Detect which cell encompasses the target text, then output its [X, Y] center coordinate. 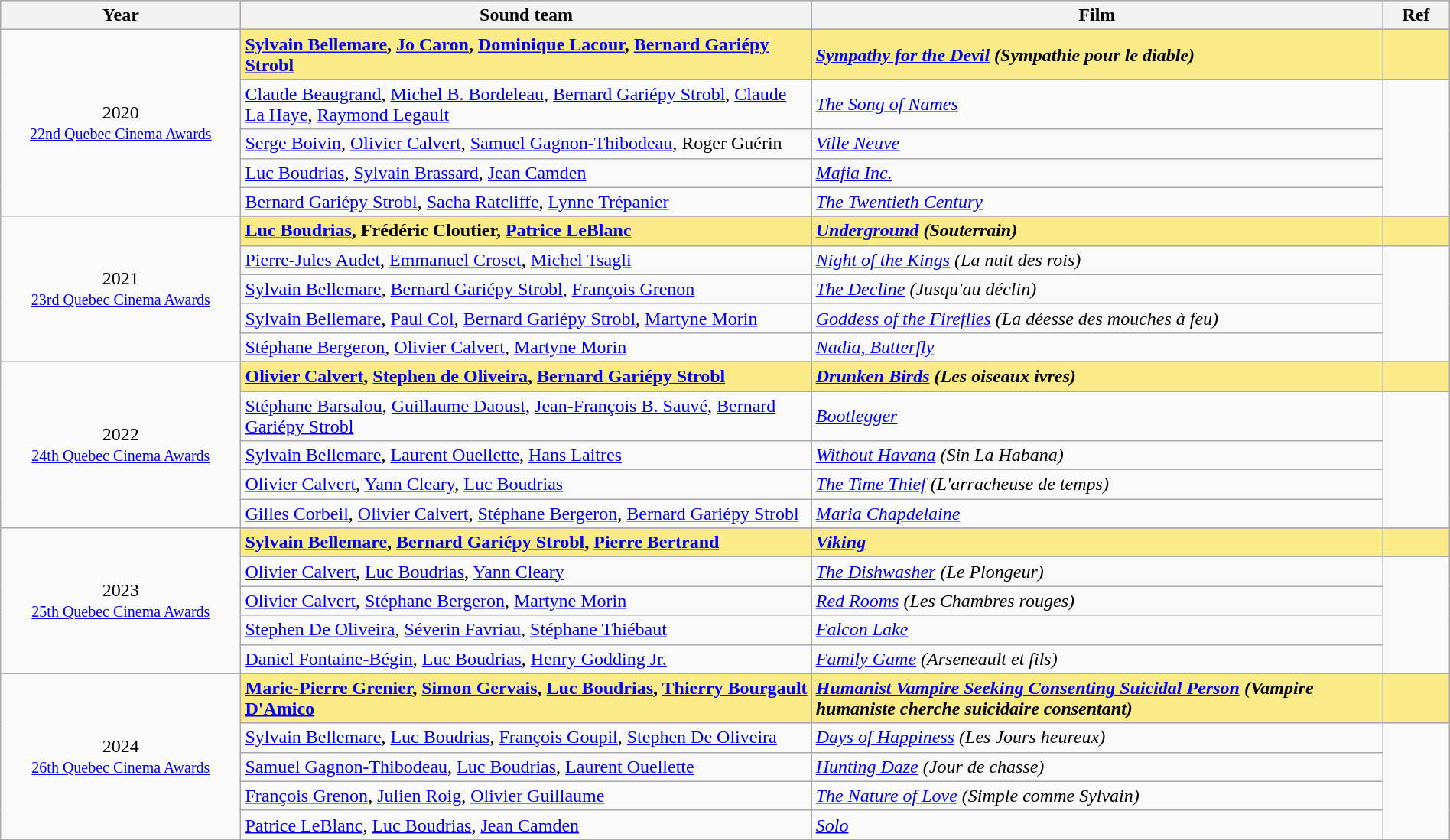
Olivier Calvert, Luc Boudrias, Yann Cleary [526, 572]
François Grenon, Julien Roig, Olivier Guillaume [526, 796]
Luc Boudrias, Sylvain Brassard, Jean Camden [526, 173]
Film [1097, 15]
Olivier Calvert, Yann Cleary, Luc Boudrias [526, 485]
Gilles Corbeil, Olivier Calvert, Stéphane Bergeron, Bernard Gariépy Strobl [526, 514]
Falcon Lake [1097, 630]
Bernard Gariépy Strobl, Sacha Ratcliffe, Lynne Trépanier [526, 202]
Sylvain Bellemare, Luc Boudrias, François Goupil, Stephen De Oliveira [526, 738]
Ref [1416, 15]
202325th Quebec Cinema Awards [121, 601]
Marie-Pierre Grenier, Simon Gervais, Luc Boudrias, Thierry Bourgault D'Amico [526, 699]
Serge Boivin, Olivier Calvert, Samuel Gagnon-Thibodeau, Roger Guérin [526, 144]
The Nature of Love (Simple comme Sylvain) [1097, 796]
202123rd Quebec Cinema Awards [121, 289]
Patrice LeBlanc, Luc Boudrias, Jean Camden [526, 825]
Maria Chapdelaine [1097, 514]
Daniel Fontaine-Bégin, Luc Boudrias, Henry Godding Jr. [526, 659]
Sylvain Bellemare, Paul Col, Bernard Gariépy Strobl, Martyne Morin [526, 318]
Sylvain Bellemare, Jo Caron, Dominique Lacour, Bernard Gariépy Strobl [526, 55]
The Twentieth Century [1097, 202]
The Time Thief (L'arracheuse de temps) [1097, 485]
Sound team [526, 15]
Year [121, 15]
The Dishwasher (Le Plongeur) [1097, 572]
Luc Boudrias, Frédéric Cloutier, Patrice LeBlanc [526, 231]
2020 22nd Quebec Cinema Awards [121, 123]
Days of Happiness (Les Jours heureux) [1097, 738]
Stéphane Barsalou, Guillaume Daoust, Jean-François B. Sauvé, Bernard Gariépy Strobl [526, 416]
Bootlegger [1097, 416]
Night of the Kings (La nuit des rois) [1097, 260]
Sylvain Bellemare, Bernard Gariépy Strobl, François Grenon [526, 289]
Nadia, Butterfly [1097, 347]
Viking [1097, 543]
Drunken Birds (Les oiseaux ivres) [1097, 376]
Sympathy for the Devil (Sympathie pour le diable) [1097, 55]
Olivier Calvert, Stéphane Bergeron, Martyne Morin [526, 601]
Sylvain Bellemare, Laurent Ouellette, Hans Laitres [526, 456]
202224th Quebec Cinema Awards [121, 445]
Pierre-Jules Audet, Emmanuel Croset, Michel Tsagli [526, 260]
The Song of Names [1097, 104]
Solo [1097, 825]
Stéphane Bergeron, Olivier Calvert, Martyne Morin [526, 347]
Sylvain Bellemare, Bernard Gariépy Strobl, Pierre Bertrand [526, 543]
Goddess of the Fireflies (La déesse des mouches à feu) [1097, 318]
Claude Beaugrand, Michel B. Bordeleau, Bernard Gariépy Strobl, Claude La Haye, Raymond Legault [526, 104]
Humanist Vampire Seeking Consenting Suicidal Person (Vampire humaniste cherche suicidaire consentant) [1097, 699]
Mafia Inc. [1097, 173]
Stephen De Oliveira, Séverin Favriau, Stéphane Thiébaut [526, 630]
The Decline (Jusqu'au déclin) [1097, 289]
Ville Neuve [1097, 144]
Family Game (Arseneault et fils) [1097, 659]
Red Rooms (Les Chambres rouges) [1097, 601]
Olivier Calvert, Stephen de Oliveira, Bernard Gariépy Strobl [526, 376]
Samuel Gagnon-Thibodeau, Luc Boudrias, Laurent Ouellette [526, 767]
202426th Quebec Cinema Awards [121, 757]
Underground (Souterrain) [1097, 231]
Hunting Daze (Jour de chasse) [1097, 767]
Without Havana (Sin La Habana) [1097, 456]
